Detect which cell encompasses the target text, then output its [X, Y] center coordinate. 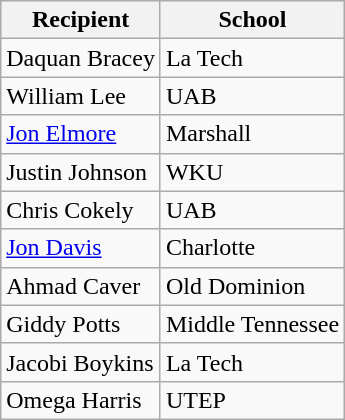
Ahmad Caver [81, 286]
Daquan Bracey [81, 58]
Middle Tennessee [252, 324]
Marshall [252, 134]
Jon Elmore [81, 134]
UTEP [252, 400]
School [252, 20]
Omega Harris [81, 400]
Chris Cokely [81, 210]
William Lee [81, 96]
Jacobi Boykins [81, 362]
Old Dominion [252, 286]
Charlotte [252, 248]
Giddy Potts [81, 324]
Jon Davis [81, 248]
Justin Johnson [81, 172]
WKU [252, 172]
Recipient [81, 20]
